Return (X, Y) of the center of cell containing provided text 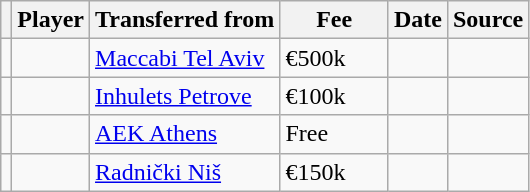
Source (488, 20)
€500k (334, 58)
AEK Athens (185, 134)
Fee (334, 20)
€100k (334, 96)
Transferred from (185, 20)
Radnički Niš (185, 172)
Player (51, 20)
Maccabi Tel Aviv (185, 58)
Inhulets Petrove (185, 96)
Free (334, 134)
€150k (334, 172)
Date (418, 20)
